Extract the [x, y] coordinate from the center of the cell holding the provided text.  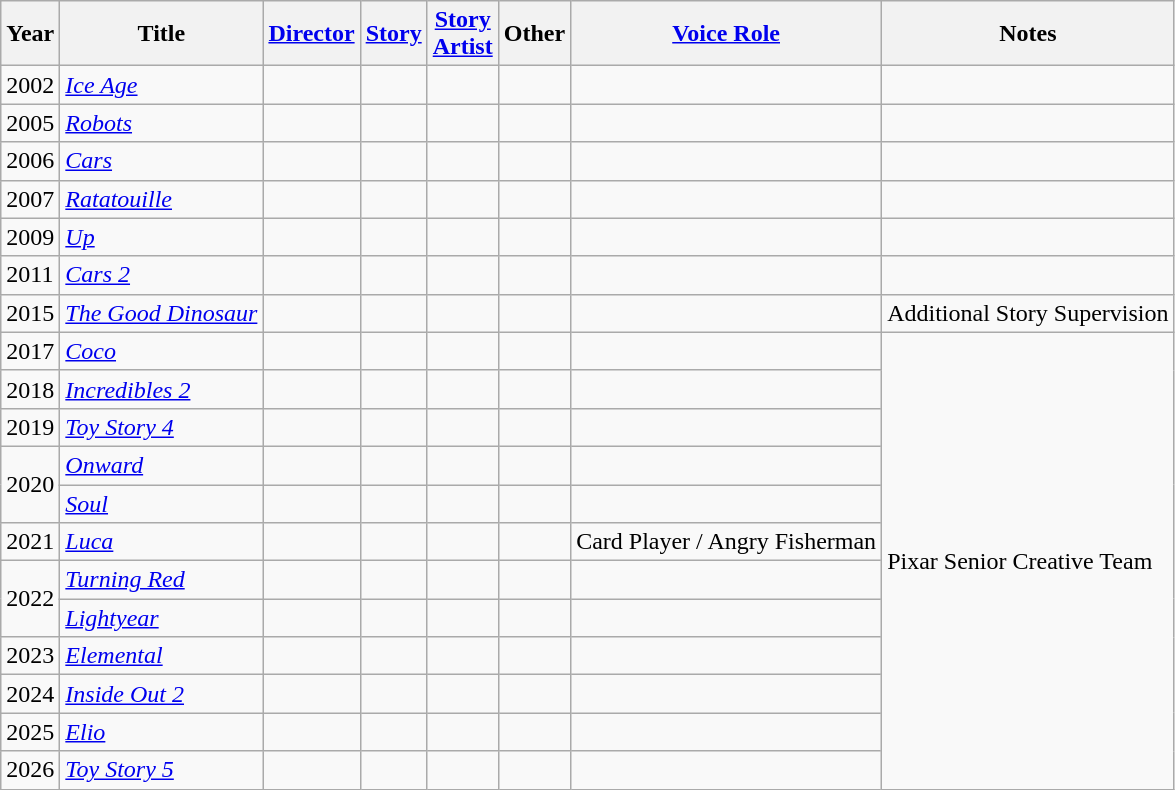
Toy Story 5 [162, 770]
Ratatouille [162, 199]
Title [162, 34]
2022 [30, 599]
Year [30, 34]
2026 [30, 770]
2017 [30, 351]
Cars 2 [162, 275]
The Good Dinosaur [162, 313]
Additional Story Supervision [1028, 313]
StoryArtist [462, 34]
Onward [162, 465]
Incredibles 2 [162, 389]
2002 [30, 85]
Other [534, 34]
2024 [30, 694]
Director [312, 34]
Inside Out 2 [162, 694]
Elio [162, 732]
2021 [30, 542]
Toy Story 4 [162, 427]
2023 [30, 656]
Story [394, 34]
2020 [30, 484]
2009 [30, 237]
Card Player / Angry Fisherman [726, 542]
2018 [30, 389]
Soul [162, 503]
Voice Role [726, 34]
2015 [30, 313]
Lightyear [162, 618]
2007 [30, 199]
Cars [162, 161]
Turning Red [162, 580]
2005 [30, 123]
Pixar Senior Creative Team [1028, 560]
2006 [30, 161]
2011 [30, 275]
Coco [162, 351]
Ice Age [162, 85]
Notes [1028, 34]
Robots [162, 123]
2025 [30, 732]
Up [162, 237]
Luca [162, 542]
Elemental [162, 656]
2019 [30, 427]
